From the cell containing the given text, extract its center point as [X, Y] coordinate. 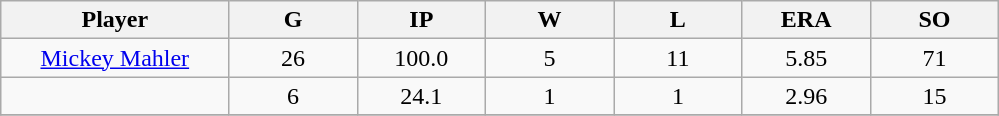
11 [678, 58]
26 [293, 58]
24.1 [421, 96]
15 [934, 96]
5 [549, 58]
Player [115, 20]
Mickey Mahler [115, 58]
71 [934, 58]
5.85 [806, 58]
2.96 [806, 96]
G [293, 20]
ERA [806, 20]
SO [934, 20]
6 [293, 96]
W [549, 20]
100.0 [421, 58]
IP [421, 20]
L [678, 20]
